For the text-containing cell, return its midpoint in (x, y) coordinate format. 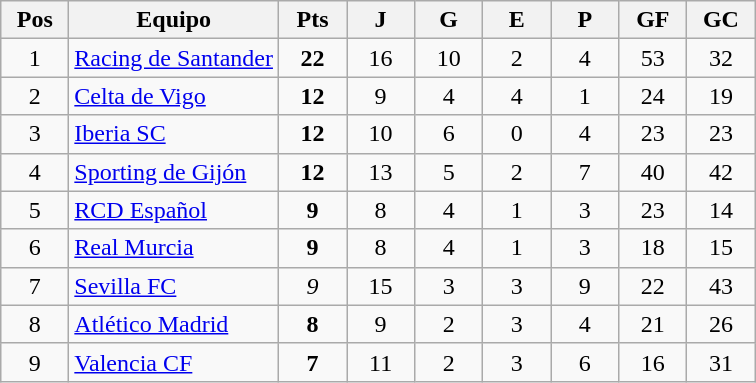
19 (721, 96)
Real Murcia (174, 248)
18 (653, 248)
GC (721, 20)
P (585, 20)
Valencia CF (174, 362)
43 (721, 286)
Sevilla FC (174, 286)
Pos (35, 20)
Pts (312, 20)
Iberia SC (174, 134)
0 (517, 134)
13 (381, 172)
53 (653, 58)
26 (721, 324)
42 (721, 172)
Sporting de Gijón (174, 172)
24 (653, 96)
Celta de Vigo (174, 96)
Atlético Madrid (174, 324)
32 (721, 58)
Equipo (174, 20)
11 (381, 362)
40 (653, 172)
Racing de Santander (174, 58)
G (449, 20)
J (381, 20)
RCD Español (174, 210)
14 (721, 210)
21 (653, 324)
GF (653, 20)
E (517, 20)
31 (721, 362)
